Return the [X, Y] coordinate for the center point of the cell that contains the specified text.  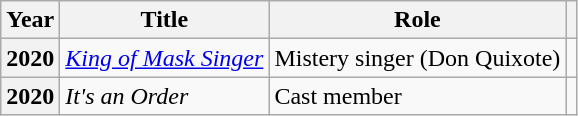
It's an Order [164, 96]
Mistery singer (Don Quixote) [418, 58]
Title [164, 20]
Year [30, 20]
Cast member [418, 96]
Role [418, 20]
King of Mask Singer [164, 58]
